Detect which cell encompasses the target text, then output its [x, y] center coordinate. 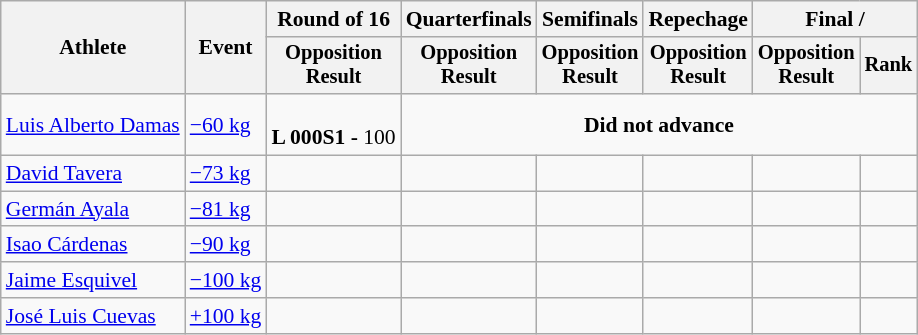
Round of 16 [333, 19]
Germán Ayala [93, 209]
Rank [889, 66]
−90 kg [226, 245]
Repechage [698, 19]
Isao Cárdenas [93, 245]
+100 kg [226, 316]
−81 kg [226, 209]
Jaime Esquivel [93, 280]
−60 kg [226, 124]
David Tavera [93, 174]
José Luis Cuevas [93, 316]
Did not advance [659, 124]
−73 kg [226, 174]
L 000S1 - 100 [333, 124]
Luis Alberto Damas [93, 124]
Final / [835, 19]
Event [226, 48]
−100 kg [226, 280]
Athlete [93, 48]
Quarterfinals [469, 19]
Semifinals [590, 19]
